Pinpoint the cell where the given text exists, returning its [x, y] midpoint coordinate. 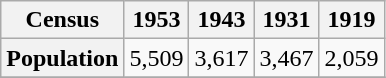
Census [62, 20]
3,617 [222, 58]
Population [62, 58]
2,059 [352, 58]
1919 [352, 20]
1943 [222, 20]
5,509 [156, 58]
3,467 [286, 58]
1931 [286, 20]
1953 [156, 20]
